Return the (X, Y) coordinate for the center point of the cell that contains the specified text.  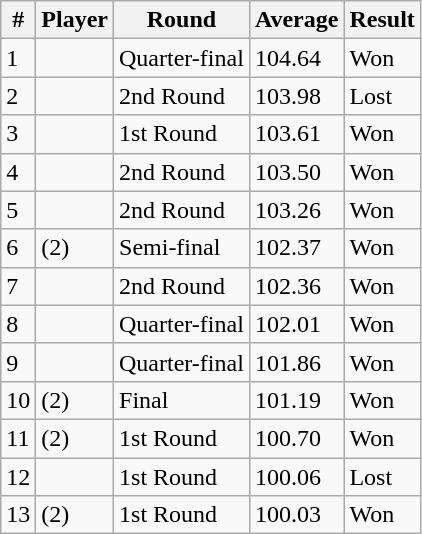
Semi-final (182, 248)
3 (18, 134)
103.50 (296, 172)
102.01 (296, 324)
12 (18, 477)
102.36 (296, 286)
Result (382, 20)
103.98 (296, 96)
103.26 (296, 210)
103.61 (296, 134)
8 (18, 324)
4 (18, 172)
100.06 (296, 477)
Final (182, 400)
Player (75, 20)
# (18, 20)
2 (18, 96)
5 (18, 210)
10 (18, 400)
102.37 (296, 248)
13 (18, 515)
9 (18, 362)
Average (296, 20)
101.19 (296, 400)
7 (18, 286)
Round (182, 20)
100.03 (296, 515)
11 (18, 438)
1 (18, 58)
104.64 (296, 58)
101.86 (296, 362)
6 (18, 248)
100.70 (296, 438)
